Find where the given text appears and provide that cell's center as [x, y] coordinate. 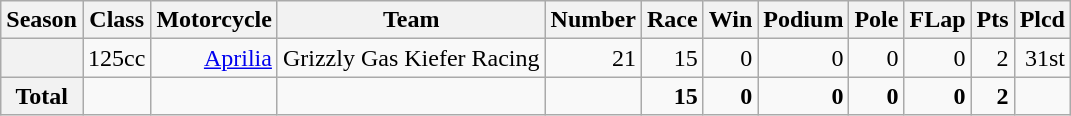
Total [42, 96]
Grizzly Gas Kiefer Racing [411, 58]
Class [116, 20]
Race [672, 20]
125cc [116, 58]
Number [593, 20]
Aprilia [214, 58]
Plcd [1042, 20]
Pole [876, 20]
31st [1042, 58]
Season [42, 20]
21 [593, 58]
Podium [804, 20]
Team [411, 20]
Motorcycle [214, 20]
Pts [992, 20]
Win [730, 20]
FLap [938, 20]
